From the cell containing the given text, extract its center point as (X, Y) coordinate. 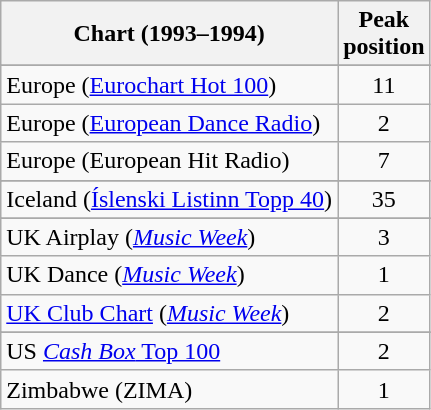
Europe (European Dance Radio) (170, 123)
Europe (Eurochart Hot 100) (170, 85)
11 (384, 85)
7 (384, 161)
Iceland (Íslenski Listinn Topp 40) (170, 199)
UK Club Chart (Music Week) (170, 313)
Europe (European Hit Radio) (170, 161)
3 (384, 237)
35 (384, 199)
Chart (1993–1994) (170, 34)
UK Airplay (Music Week) (170, 237)
US Cash Box Top 100 (170, 351)
UK Dance (Music Week) (170, 275)
Peakposition (384, 34)
Zimbabwe (ZIMA) (170, 389)
